Determine the (x, y) coordinate at the center of the cell enclosing the given text.  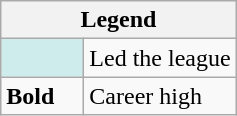
Bold (42, 96)
Legend (118, 20)
Career high (160, 96)
Led the league (160, 58)
